Search for the cell housing the specified text and yield its [x, y] center coordinate. 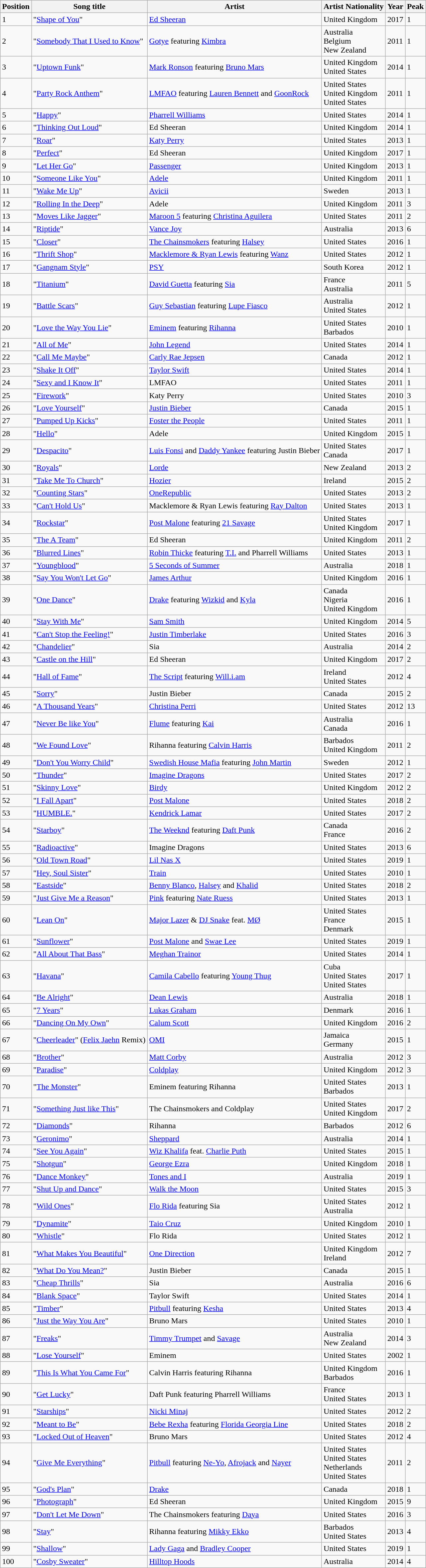
Rihanna featuring Mikky Ekko [234, 1531]
20 [16, 328]
Rihanna featuring Calvin Harris [234, 745]
"Hello" [89, 433]
100 [16, 1561]
The Chainsmokers featuring Daya [234, 1514]
60 [16, 919]
AustraliaUnited States [354, 306]
Eminem [234, 1355]
"Diamonds" [89, 1126]
97 [16, 1514]
Carly Rae Jepsen [234, 357]
Hozier [234, 480]
81 [16, 1253]
"Counting Stars" [89, 493]
OneRepublic [234, 493]
27 [16, 420]
16 [16, 254]
Tones and I [234, 1176]
"Dancing On My Own" [89, 1023]
Guy Sebastian featuring Lupe Fiasco [234, 306]
"Meant to Be" [89, 1424]
33 [16, 506]
21 [16, 345]
CubaUnited StatesUnited States [354, 976]
James Arthur [234, 578]
Calum Scott [234, 1023]
"Titanium" [89, 284]
"Paradise" [89, 1070]
Post Malone and Swae Lee [234, 941]
Bebe Rexha featuring Florida Georgia Line [234, 1424]
United StatesCanada [354, 451]
"See You Again" [89, 1151]
"Can't Hold Us" [89, 506]
"Stay" [89, 1531]
Post Malone [234, 800]
"Thunder" [89, 775]
"Skinny Love" [89, 788]
Daft Punk featuring Pharrell Williams [234, 1394]
Justin Timberlake [234, 634]
"Eastside" [89, 885]
Hilltop Hoods [234, 1561]
One Direction [234, 1253]
14 [16, 229]
63 [16, 976]
"Whistle" [89, 1236]
46 [16, 706]
"Happy" [89, 115]
Kendrick Lamar [234, 813]
"Locked Out of Heaven" [89, 1437]
Birdy [234, 788]
85 [16, 1308]
Flo Rida featuring Sia [234, 1206]
95 [16, 1489]
"Cheerleader" (Felix Jaehn Remix) [89, 1040]
56 [16, 860]
PSY [234, 267]
"All of Me" [89, 345]
"Brother" [89, 1057]
2002 [395, 1355]
"Blank Space" [89, 1296]
Lil Nas X [234, 860]
28 [16, 433]
"Youngblood" [89, 565]
70 [16, 1087]
8 [16, 153]
"Call Me Maybe" [89, 357]
Position [16, 7]
Timmy Trumpet and Savage [234, 1338]
"Starships" [89, 1411]
David Guetta featuring Sia [234, 284]
"One Dance" [89, 600]
Sam Smith [234, 621]
41 [16, 634]
Train [234, 873]
Coldplay [234, 1070]
"The A Team" [89, 540]
"Sexy and I Know It" [89, 383]
The Chainsmokers and Coldplay [234, 1109]
35 [16, 540]
United KingdomBarbados [354, 1372]
76 [16, 1176]
5 Seconds of Summer [234, 565]
"We Found Love" [89, 745]
Foster the People [234, 420]
44 [16, 676]
"Despacito" [89, 451]
FranceAustralia [354, 284]
"Hall of Fame" [89, 676]
BarbadosUnited Kingdom [354, 745]
36 [16, 553]
New Zealand [354, 468]
92 [16, 1424]
"Get Lucky" [89, 1394]
"Rolling In the Deep" [89, 203]
87 [16, 1338]
89 [16, 1372]
"Moves Like Jagger" [89, 216]
"Don't You Worry Child" [89, 762]
77 [16, 1189]
Swedish House Mafia featuring John Martin [234, 762]
"Lean On" [89, 919]
"The Monster" [89, 1087]
OMI [234, 1040]
43 [16, 659]
49 [16, 762]
Flume featuring Kai [234, 724]
19 [16, 306]
"Shallow" [89, 1549]
Peak [415, 7]
"Wake Me Up" [89, 191]
11 [16, 191]
99 [16, 1549]
Drake featuring Wizkid and Kyla [234, 600]
Meghan Trainor [234, 954]
"Give Me Everything" [89, 1463]
"Pumped Up Kicks" [89, 420]
Passenger [234, 165]
JamaicaGermany [354, 1040]
Calvin Harris featuring Rihanna [234, 1372]
"Castle on the Hill" [89, 659]
"Geronimo" [89, 1138]
58 [16, 885]
29 [16, 451]
FranceUnited States [354, 1394]
Barbados [354, 1126]
Luis Fonsi and Daddy Yankee featuring Justin Bieber [234, 451]
"Uptown Funk" [89, 67]
"Shotgun" [89, 1164]
"Shut Up and Dance" [89, 1189]
The Script featuring Will.i.am [234, 676]
Drake [234, 1489]
"Roar" [89, 140]
79 [16, 1223]
"7 Years" [89, 1010]
LMFAO featuring Lauren Bennett and GoonRock [234, 93]
"Party Rock Anthem" [89, 93]
"This Is What You Came For" [89, 1372]
62 [16, 954]
South Korea [354, 267]
31 [16, 480]
40 [16, 621]
98 [16, 1531]
Artist Nationality [354, 7]
CanadaNigeriaUnited Kingdom [354, 600]
Dean Lewis [234, 997]
Year [395, 7]
"Battle Scars" [89, 306]
"Chandelier" [89, 647]
50 [16, 775]
"Thinking Out Loud" [89, 128]
17 [16, 267]
Macklemore & Ryan Lewis featuring Wanz [234, 254]
96 [16, 1502]
"Shape of You" [89, 19]
"Riptide" [89, 229]
The Weeknd featuring Daft Punk [234, 830]
12 [16, 203]
71 [16, 1109]
72 [16, 1126]
38 [16, 578]
52 [16, 800]
65 [16, 1010]
39 [16, 600]
Lady Gaga and Bradley Cooper [234, 1549]
68 [16, 1057]
United StatesUnited StatesNetherlandsUnited States [354, 1463]
61 [16, 941]
Rihanna [234, 1126]
73 [16, 1138]
"Love Yourself" [89, 408]
51 [16, 788]
CanadaFrance [354, 830]
10 [16, 178]
69 [16, 1070]
"Blurred Lines" [89, 553]
26 [16, 408]
"Thrift Shop" [89, 254]
"Cheap Thrills" [89, 1283]
91 [16, 1411]
"Never Be like You" [89, 724]
United KingdomIreland [354, 1253]
Pitbull featuring Kesha [234, 1308]
54 [16, 830]
"God's Plan" [89, 1489]
47 [16, 724]
"Just the Way You Are" [89, 1321]
Nicki Minaj [234, 1411]
United StatesAustralia [354, 1206]
80 [16, 1236]
"Timber" [89, 1308]
Major Lazer & DJ Snake feat. MØ [234, 919]
Sheppard [234, 1138]
"Shake It Off" [89, 370]
"All About That Bass" [89, 954]
"Dance Monkey" [89, 1176]
"Love the Way You Lie" [89, 328]
Christina Perri [234, 706]
48 [16, 745]
"Take Me To Church" [89, 480]
John Legend [234, 345]
Post Malone featuring 21 Savage [234, 523]
94 [16, 1463]
The Chainsmokers featuring Halsey [234, 242]
"Royals" [89, 468]
AustraliaNew Zealand [354, 1338]
32 [16, 493]
64 [16, 997]
Walk the Moon [234, 1189]
34 [16, 523]
LMFAO [234, 383]
45 [16, 694]
"Stay With Me" [89, 621]
"HUMBLE." [89, 813]
Ireland [354, 480]
84 [16, 1296]
25 [16, 395]
"Havana" [89, 976]
Maroon 5 featuring Christina Aguilera [234, 216]
23 [16, 370]
"Closer" [89, 242]
George Ezra [234, 1164]
Artist [234, 7]
United StatesUnited KingdomUnited States [354, 93]
"Perfect" [89, 153]
BarbadosUnited States [354, 1531]
Gotye featuring Kimbra [234, 41]
22 [16, 357]
42 [16, 647]
"Somebody That I Used to Know" [89, 41]
"Hey, Soul Sister" [89, 873]
"What Makes You Beautiful" [89, 1253]
"A Thousand Years" [89, 706]
IrelandUnited States [354, 676]
"Can't Stop the Feeling!" [89, 634]
Flo Rida [234, 1236]
93 [16, 1437]
90 [16, 1394]
37 [16, 565]
57 [16, 873]
Lorde [234, 468]
"Sunflower" [89, 941]
"Lose Yourself" [89, 1355]
"Freaks" [89, 1338]
Song title [89, 7]
15 [16, 242]
"Firework" [89, 395]
"Photograph" [89, 1502]
"Something Just like This" [89, 1109]
"Dynamite" [89, 1223]
67 [16, 1040]
"What Do You Mean?" [89, 1270]
"Someone Like You" [89, 178]
Taio Cruz [234, 1223]
53 [16, 813]
Mark Ronson featuring Bruno Mars [234, 67]
78 [16, 1206]
United KingdomUnited States [354, 67]
83 [16, 1283]
"Starboy" [89, 830]
24 [16, 383]
55 [16, 847]
Avicii [234, 191]
18 [16, 284]
"Rockstar" [89, 523]
Matt Corby [234, 1057]
"Just Give Me a Reason" [89, 898]
AustraliaBelgiumNew Zealand [354, 41]
Denmark [354, 1010]
Pharrell Williams [234, 115]
Benny Blanco, Halsey and Khalid [234, 885]
"Gangnam Style" [89, 267]
United StatesFranceDenmark [354, 919]
86 [16, 1321]
Camila Cabello featuring Young Thug [234, 976]
AustraliaCanada [354, 724]
Vance Joy [234, 229]
"Don't Let Me Down" [89, 1514]
Lukas Graham [234, 1010]
"Cosby Sweater" [89, 1561]
"I Fall Apart" [89, 800]
"Be Alright" [89, 997]
Macklemore & Ryan Lewis featuring Ray Dalton [234, 506]
88 [16, 1355]
75 [16, 1164]
"Wild Ones" [89, 1206]
74 [16, 1151]
"Let Her Go" [89, 165]
Robin Thicke featuring T.I. and Pharrell Williams [234, 553]
Pitbull featuring Ne-Yo, Afrojack and Nayer [234, 1463]
Pink featuring Nate Ruess [234, 898]
59 [16, 898]
"Sorry" [89, 694]
"Radioactive" [89, 847]
82 [16, 1270]
30 [16, 468]
Wiz Khalifa feat. Charlie Puth [234, 1151]
"Say You Won't Let Go" [89, 578]
"Old Town Road" [89, 860]
66 [16, 1023]
